Detect which cell encompasses the target text, then output its [x, y] center coordinate. 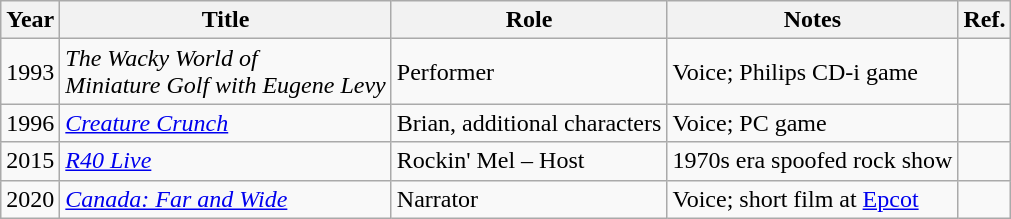
The Wacky World of Miniature Golf with Eugene Levy [226, 72]
Narrator [529, 199]
Ref. [984, 20]
R40 Live [226, 161]
2015 [30, 161]
Notes [812, 20]
2020 [30, 199]
Brian, additional characters [529, 123]
Title [226, 20]
Creature Crunch [226, 123]
Role [529, 20]
Canada: Far and Wide [226, 199]
Performer [529, 72]
Voice; PC game [812, 123]
1970s era spoofed rock show [812, 161]
Voice; Philips CD-i game [812, 72]
Year [30, 20]
Rockin' Mel – Host [529, 161]
Voice; short film at Epcot [812, 199]
1993 [30, 72]
1996 [30, 123]
